Pinpoint the cell where the given text exists, returning its (X, Y) midpoint coordinate. 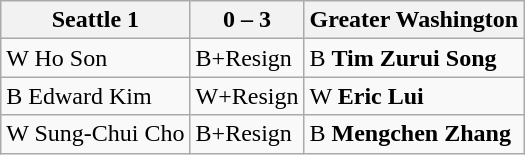
W+Resign (247, 96)
B Edward Kim (96, 96)
Seattle 1 (96, 20)
B Mengchen Zhang (414, 134)
W Sung-Chui Cho (96, 134)
W Eric Lui (414, 96)
0 – 3 (247, 20)
B Tim Zurui Song (414, 58)
W Ho Son (96, 58)
Greater Washington (414, 20)
